Find where the given text appears and provide that cell's center as [x, y] coordinate. 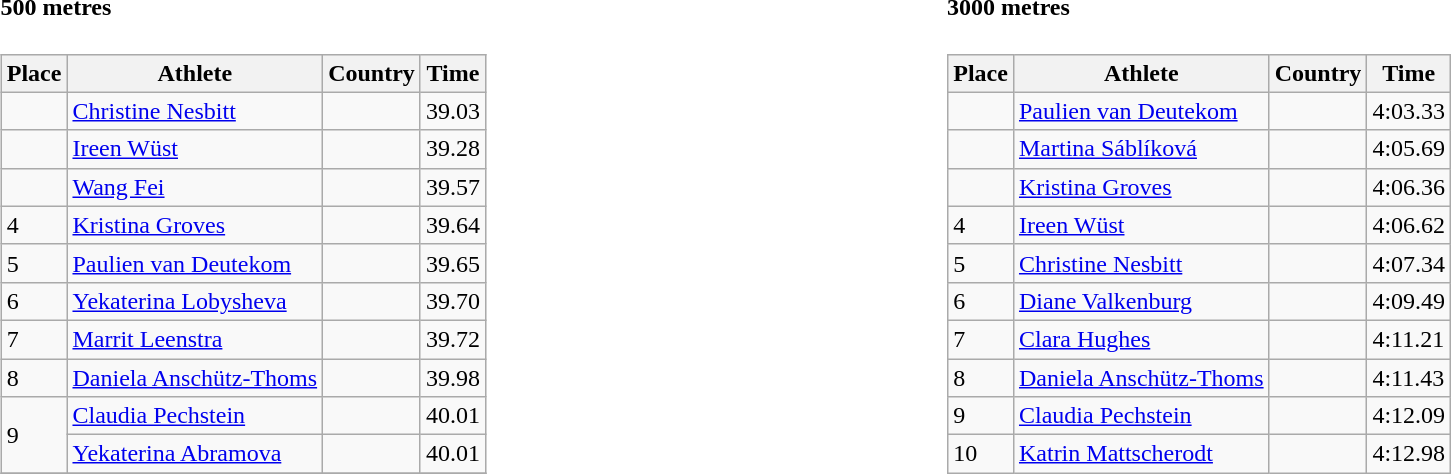
4:09.49 [1409, 301]
4:07.34 [1409, 263]
Marrit Leenstra [195, 339]
39.28 [452, 149]
4:03.33 [1409, 111]
4:12.98 [1409, 454]
Wang Fei [195, 187]
Martina Sáblíková [1141, 149]
4:06.36 [1409, 187]
39.65 [452, 263]
Diane Valkenburg [1141, 301]
10 [981, 454]
4:06.62 [1409, 225]
4:12.09 [1409, 416]
39.03 [452, 111]
4:05.69 [1409, 149]
Katrin Mattscherodt [1141, 454]
39.98 [452, 378]
39.70 [452, 301]
Yekaterina Abramova [195, 454]
39.72 [452, 339]
Clara Hughes [1141, 339]
Yekaterina Lobysheva [195, 301]
39.64 [452, 225]
4:11.21 [1409, 339]
4:11.43 [1409, 378]
39.57 [452, 187]
